Scan for the cell matching the given text and deliver its [X, Y] coordinate at center. 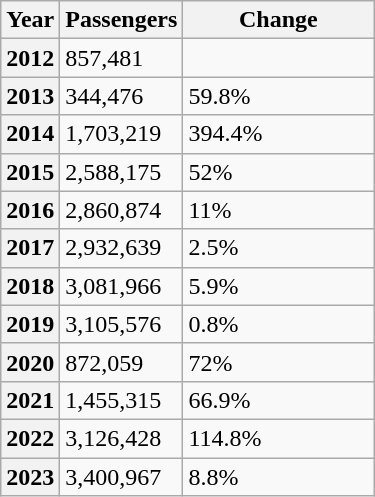
1,703,219 [122, 134]
2015 [30, 172]
872,059 [122, 362]
Passengers [122, 20]
Year [30, 20]
2020 [30, 362]
2017 [30, 248]
5.9% [278, 286]
52% [278, 172]
11% [278, 210]
3,105,576 [122, 324]
2021 [30, 400]
66.9% [278, 400]
2019 [30, 324]
72% [278, 362]
857,481 [122, 58]
2.5% [278, 248]
2,588,175 [122, 172]
59.8% [278, 96]
394.4% [278, 134]
2012 [30, 58]
2018 [30, 286]
2022 [30, 438]
2013 [30, 96]
3,400,967 [122, 477]
2,860,874 [122, 210]
114.8% [278, 438]
Change [278, 20]
0.8% [278, 324]
1,455,315 [122, 400]
3,126,428 [122, 438]
3,081,966 [122, 286]
2023 [30, 477]
344,476 [122, 96]
2,932,639 [122, 248]
2014 [30, 134]
2016 [30, 210]
8.8% [278, 477]
